Output the (X, Y) coordinate of the center of the cell containing the given text.  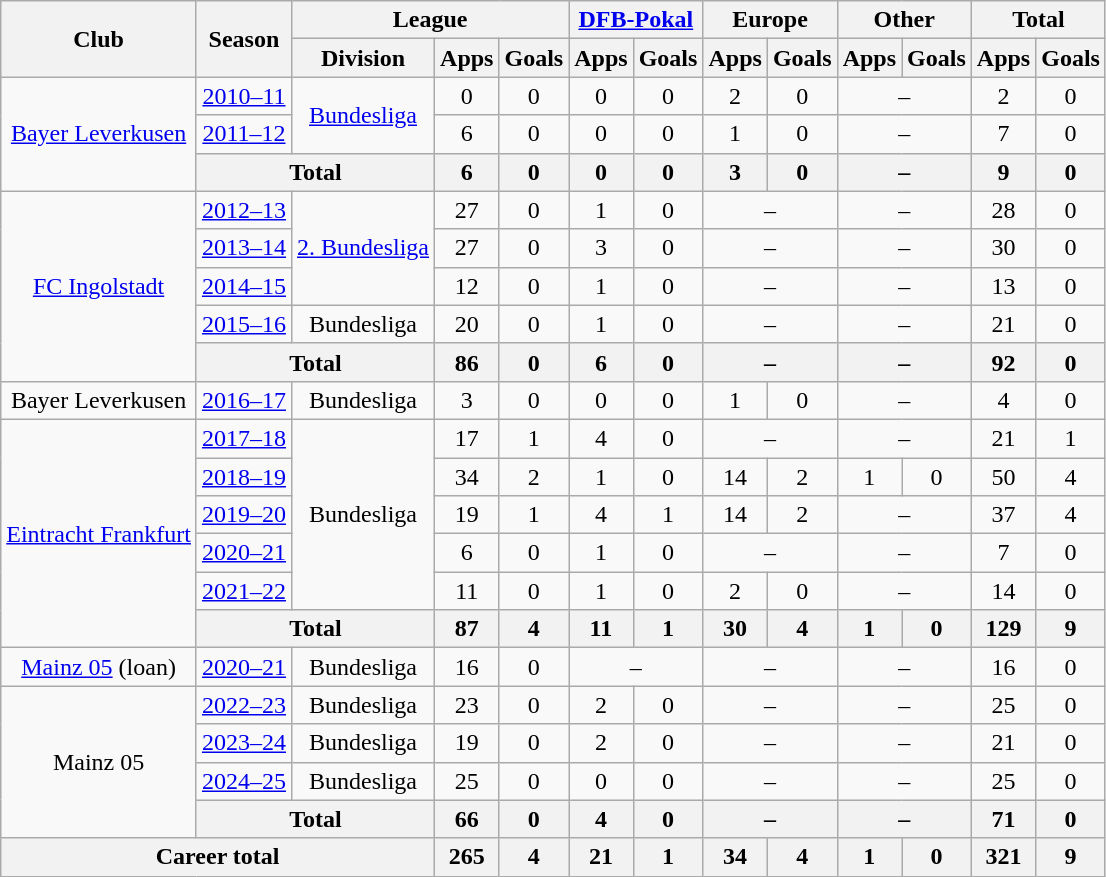
2014–15 (244, 286)
87 (467, 629)
Mainz 05 (loan) (99, 667)
2018–19 (244, 477)
DFB-Pokal (636, 20)
23 (467, 705)
2016–17 (244, 400)
50 (1003, 477)
2022–23 (244, 705)
28 (1003, 210)
129 (1003, 629)
92 (1003, 362)
League (430, 20)
2010–11 (244, 96)
Mainz 05 (99, 762)
321 (1003, 857)
Europe (770, 20)
17 (467, 438)
Division (362, 58)
13 (1003, 286)
265 (467, 857)
Eintracht Frankfurt (99, 533)
12 (467, 286)
86 (467, 362)
Season (244, 39)
2. Bundesliga (362, 248)
2023–24 (244, 743)
2013–14 (244, 248)
2012–13 (244, 210)
66 (467, 819)
2015–16 (244, 324)
2011–12 (244, 134)
20 (467, 324)
Club (99, 39)
71 (1003, 819)
Career total (218, 857)
2021–22 (244, 591)
2017–18 (244, 438)
2019–20 (244, 515)
Other (904, 20)
FC Ingolstadt (99, 286)
37 (1003, 515)
2024–25 (244, 781)
